Scan for the cell matching the given text and deliver its (x, y) coordinate at center. 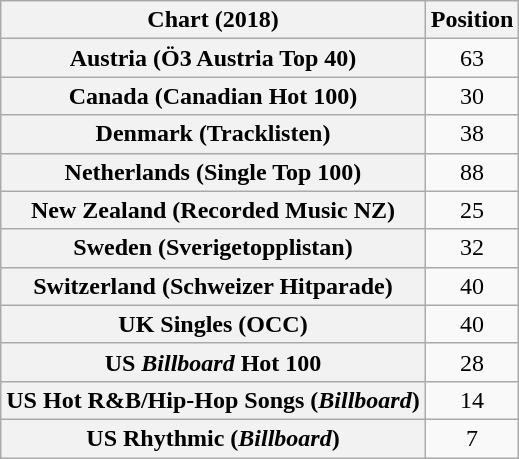
32 (472, 248)
28 (472, 362)
Canada (Canadian Hot 100) (213, 96)
63 (472, 58)
Sweden (Sverigetopplistan) (213, 248)
Austria (Ö3 Austria Top 40) (213, 58)
US Hot R&B/Hip-Hop Songs (Billboard) (213, 400)
Position (472, 20)
New Zealand (Recorded Music NZ) (213, 210)
14 (472, 400)
Netherlands (Single Top 100) (213, 172)
25 (472, 210)
Chart (2018) (213, 20)
Switzerland (Schweizer Hitparade) (213, 286)
US Rhythmic (Billboard) (213, 438)
UK Singles (OCC) (213, 324)
Denmark (Tracklisten) (213, 134)
US Billboard Hot 100 (213, 362)
7 (472, 438)
30 (472, 96)
88 (472, 172)
38 (472, 134)
